Scan for the cell matching the given text and deliver its [x, y] coordinate at center. 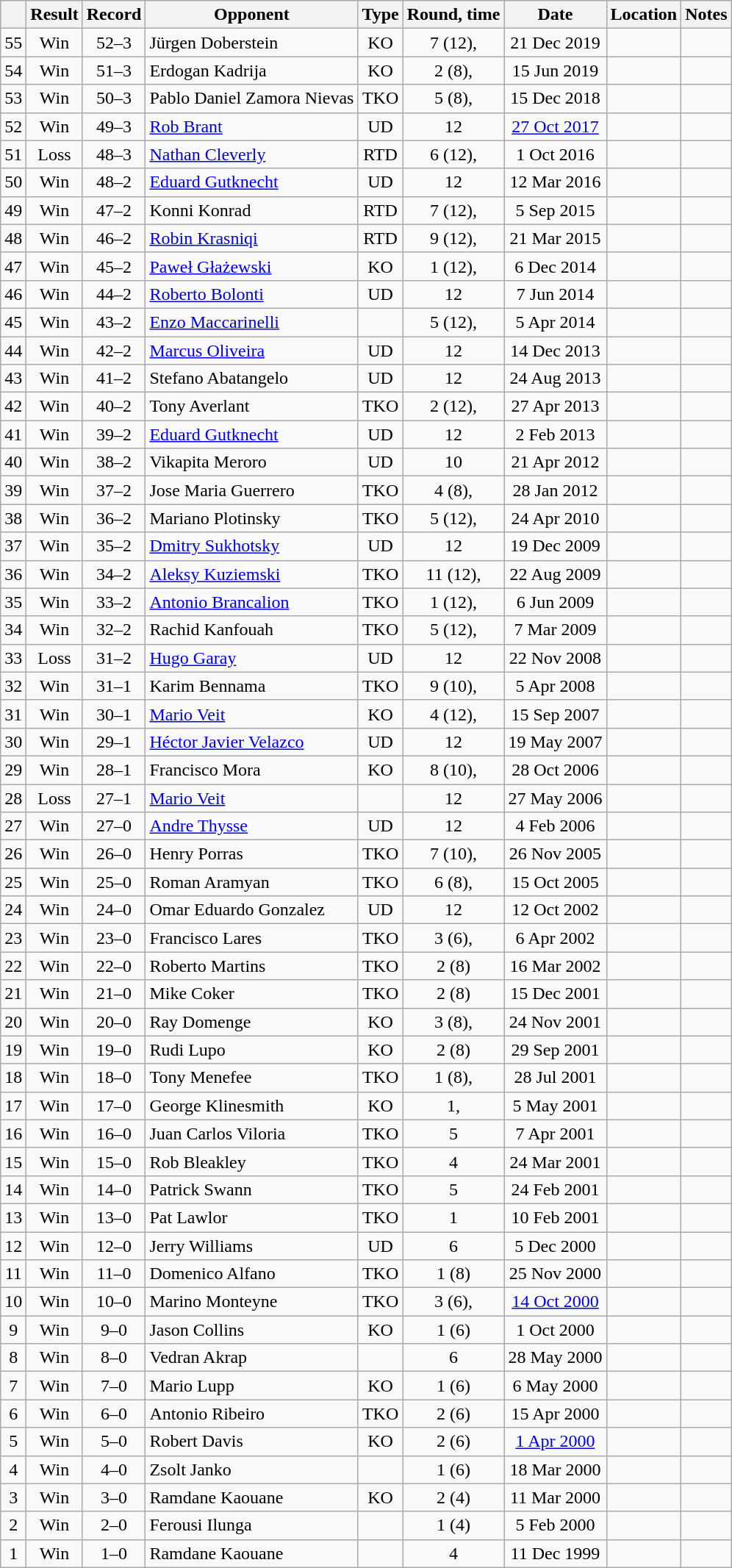
Roman Aramyan [251, 882]
1 (8) [453, 1274]
8–0 [114, 1358]
Date [556, 15]
2–0 [114, 1525]
47–2 [114, 210]
25 [13, 882]
12 Oct 2002 [556, 910]
46 [13, 294]
29 [13, 770]
4 (12), [453, 714]
37 [13, 546]
38 [13, 518]
26–0 [114, 854]
35 [13, 602]
32–2 [114, 630]
22 Aug 2009 [556, 574]
Konni Konrad [251, 210]
7 Mar 2009 [556, 630]
11 (12), [453, 574]
Rachid Kanfouah [251, 630]
Marino Monteyne [251, 1302]
43 [13, 379]
Francisco Lares [251, 938]
21 Dec 2019 [556, 43]
2 (8), [453, 71]
19–0 [114, 1050]
10 Feb 2001 [556, 1217]
23 [13, 938]
45–2 [114, 266]
Andre Thysse [251, 826]
Result [54, 15]
1, [453, 1106]
Roberto Martins [251, 966]
11 Dec 1999 [556, 1553]
24 Nov 2001 [556, 1022]
Jose Maria Guerrero [251, 490]
25–0 [114, 882]
8 [13, 1358]
25 Nov 2000 [556, 1274]
27 Oct 2017 [556, 126]
46–2 [114, 238]
20–0 [114, 1022]
27 May 2006 [556, 798]
6 Jun 2009 [556, 602]
35–2 [114, 546]
Enzo Maccarinelli [251, 322]
21 Apr 2012 [556, 462]
Antonio Brancalion [251, 602]
Jason Collins [251, 1330]
27 [13, 826]
Rob Bleakley [251, 1161]
Paweł Głażewski [251, 266]
11–0 [114, 1274]
Roberto Bolonti [251, 294]
32 [13, 686]
21 [13, 994]
28–1 [114, 770]
48–3 [114, 154]
49–3 [114, 126]
Notes [706, 15]
2 (12), [453, 407]
Mariano Plotinsky [251, 518]
9 (12), [453, 238]
5 Apr 2014 [556, 322]
52–3 [114, 43]
53 [13, 99]
50–3 [114, 99]
45 [13, 322]
15 [13, 1161]
Mike Coker [251, 994]
Ray Domenge [251, 1022]
Pablo Daniel Zamora Nievas [251, 99]
Vikapita Meroro [251, 462]
24 Mar 2001 [556, 1161]
Patrick Swann [251, 1189]
4–0 [114, 1469]
24 Apr 2010 [556, 518]
44–2 [114, 294]
2 [13, 1525]
28 Jul 2001 [556, 1078]
43–2 [114, 322]
51 [13, 154]
17–0 [114, 1106]
15 Dec 2001 [556, 994]
Jerry Williams [251, 1246]
3 [13, 1497]
16–0 [114, 1134]
51–3 [114, 71]
28 Oct 2006 [556, 770]
Mario Lupp [251, 1386]
23–0 [114, 938]
41 [13, 434]
6 (12), [453, 154]
19 May 2007 [556, 742]
18 Mar 2000 [556, 1469]
24 Feb 2001 [556, 1189]
15 Oct 2005 [556, 882]
7 Apr 2001 [556, 1134]
Record [114, 15]
Tony Averlant [251, 407]
26 Nov 2005 [556, 854]
30–1 [114, 714]
33 [13, 658]
6 Dec 2014 [556, 266]
Tony Menefee [251, 1078]
5 Sep 2015 [556, 210]
Dmitry Sukhotsky [251, 546]
39 [13, 490]
34 [13, 630]
36–2 [114, 518]
38–2 [114, 462]
7 (10), [453, 854]
Aleksy Kuziemski [251, 574]
47 [13, 266]
27–1 [114, 798]
55 [13, 43]
7 Jun 2014 [556, 294]
Robert Davis [251, 1442]
15 Apr 2000 [556, 1414]
12–0 [114, 1246]
21–0 [114, 994]
18 [13, 1078]
1 (8), [453, 1078]
14 Dec 2013 [556, 351]
Héctor Javier Velazco [251, 742]
Omar Eduardo Gonzalez [251, 910]
14 Oct 2000 [556, 1302]
15–0 [114, 1161]
Type [381, 15]
52 [13, 126]
Juan Carlos Viloria [251, 1134]
9–0 [114, 1330]
22 [13, 966]
10–0 [114, 1302]
6 (8), [453, 882]
48–2 [114, 182]
15 Jun 2019 [556, 71]
24–0 [114, 910]
30 [13, 742]
48 [13, 238]
41–2 [114, 379]
Robin Krasniqi [251, 238]
37–2 [114, 490]
36 [13, 574]
31–1 [114, 686]
5 Apr 2008 [556, 686]
Marcus Oliveira [251, 351]
Rob Brant [251, 126]
Vedran Akrap [251, 1358]
15 Dec 2018 [556, 99]
6–0 [114, 1414]
17 [13, 1106]
Nathan Cleverly [251, 154]
5 Feb 2000 [556, 1525]
Henry Porras [251, 854]
9 (10), [453, 686]
5 Dec 2000 [556, 1246]
22–0 [114, 966]
6 Apr 2002 [556, 938]
54 [13, 71]
24 [13, 910]
42–2 [114, 351]
Zsolt Janko [251, 1469]
Location [644, 15]
49 [13, 210]
1 (4) [453, 1525]
28 Jan 2012 [556, 490]
2 Feb 2013 [556, 434]
2 (4) [453, 1497]
12 Mar 2016 [556, 182]
5 (8), [453, 99]
Domenico Alfano [251, 1274]
14 [13, 1189]
3 (8), [453, 1022]
1 Oct 2016 [556, 154]
13 [13, 1217]
Antonio Ribeiro [251, 1414]
4 (8), [453, 490]
19 [13, 1050]
8 (10), [453, 770]
11 Mar 2000 [556, 1497]
29–1 [114, 742]
Round, time [453, 15]
34–2 [114, 574]
21 Mar 2015 [556, 238]
Stefano Abatangelo [251, 379]
16 Mar 2002 [556, 966]
27–0 [114, 826]
31 [13, 714]
Rudi Lupo [251, 1050]
15 Sep 2007 [556, 714]
19 Dec 2009 [556, 546]
27 Apr 2013 [556, 407]
7 [13, 1386]
1–0 [114, 1553]
16 [13, 1134]
Ferousi Ilunga [251, 1525]
29 Sep 2001 [556, 1050]
6 May 2000 [556, 1386]
18–0 [114, 1078]
42 [13, 407]
33–2 [114, 602]
4 Feb 2006 [556, 826]
28 [13, 798]
5–0 [114, 1442]
Pat Lawlor [251, 1217]
Hugo Garay [251, 658]
14–0 [114, 1189]
Opponent [251, 15]
26 [13, 854]
40 [13, 462]
39–2 [114, 434]
28 May 2000 [556, 1358]
44 [13, 351]
5 May 2001 [556, 1106]
13–0 [114, 1217]
31–2 [114, 658]
Jürgen Doberstein [251, 43]
9 [13, 1330]
Karim Bennama [251, 686]
50 [13, 182]
40–2 [114, 407]
3–0 [114, 1497]
Francisco Mora [251, 770]
Erdogan Kadrija [251, 71]
George Klinesmith [251, 1106]
24 Aug 2013 [556, 379]
1 Oct 2000 [556, 1330]
11 [13, 1274]
1 Apr 2000 [556, 1442]
20 [13, 1022]
22 Nov 2008 [556, 658]
7–0 [114, 1386]
